For the text-containing cell, return its midpoint in (x, y) coordinate format. 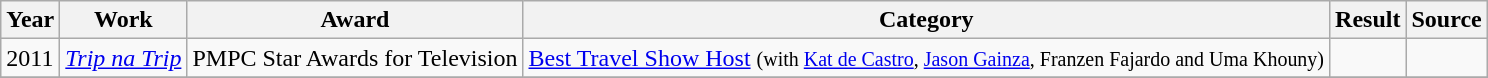
Trip na Trip (124, 58)
2011 (30, 58)
Award (355, 20)
Result (1368, 20)
PMPC Star Awards for Television (355, 58)
Source (1446, 20)
Category (926, 20)
Year (30, 20)
Best Travel Show Host (with Kat de Castro, Jason Gainza, Franzen Fajardo and Uma Khouny) (926, 58)
Work (124, 20)
